Search for the cell housing the specified text and yield its [x, y] center coordinate. 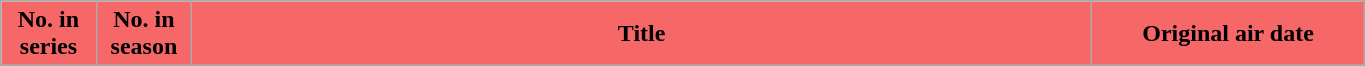
Original air date [1228, 34]
No. inseries [48, 34]
Title [642, 34]
No. inseason [144, 34]
